For the text-containing cell, return its midpoint in (X, Y) coordinate format. 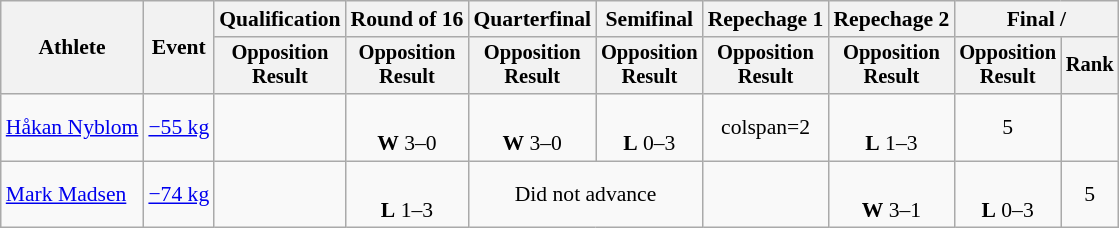
Rank (1090, 66)
Did not advance (585, 194)
colspan=2 (766, 128)
Athlete (72, 48)
Mark Madsen (72, 194)
Final / (1036, 19)
W 3–1 (891, 194)
Semifinal (650, 19)
Qualification (280, 19)
Repechage 1 (766, 19)
Round of 16 (408, 19)
Repechage 2 (891, 19)
Quarterfinal (532, 19)
−74 kg (178, 194)
Event (178, 48)
−55 kg (178, 128)
Håkan Nyblom (72, 128)
